Determine the (X, Y) coordinate at the center of the cell enclosing the given text.  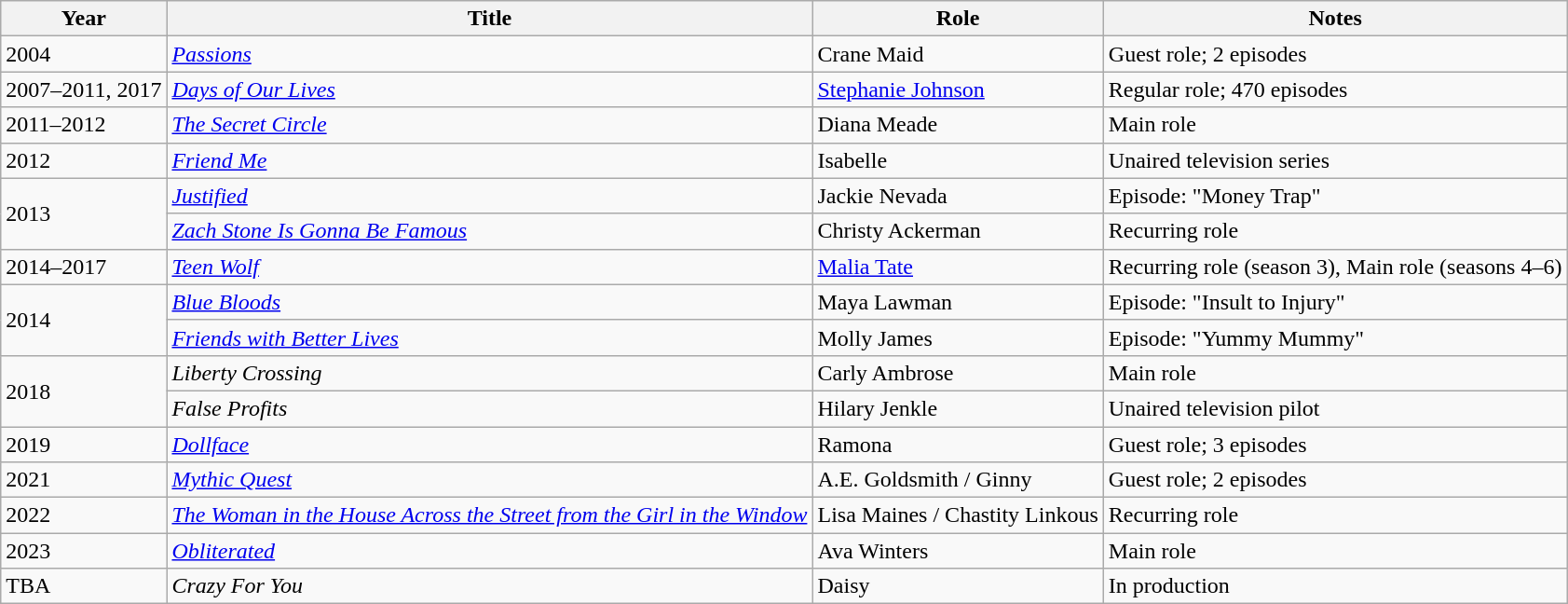
Crazy For You (490, 586)
Blue Bloods (490, 302)
Days of Our Lives (490, 89)
2007–2011, 2017 (84, 89)
2014–2017 (84, 267)
Friends with Better Lives (490, 337)
Liberty Crossing (490, 373)
Christy Ackerman (958, 231)
Recurring role (season 3), Main role (seasons 4–6) (1335, 267)
Episode: "Insult to Injury" (1335, 302)
2012 (84, 160)
2021 (84, 480)
In production (1335, 586)
2013 (84, 213)
Crane Maid (958, 54)
Hilary Jenkle (958, 408)
2011–2012 (84, 125)
Episode: "Money Trap" (1335, 196)
2022 (84, 515)
Malia Tate (958, 267)
Jackie Nevada (958, 196)
Ava Winters (958, 551)
2004 (84, 54)
Justified (490, 196)
Episode: "Yummy Mummy" (1335, 337)
A.E. Goldsmith / Ginny (958, 480)
Zach Stone Is Gonna Be Famous (490, 231)
Ramona (958, 445)
TBA (84, 586)
Obliterated (490, 551)
Mythic Quest (490, 480)
Daisy (958, 586)
Teen Wolf (490, 267)
Dollface (490, 445)
2014 (84, 320)
Lisa Maines / Chastity Linkous (958, 515)
Maya Lawman (958, 302)
Isabelle (958, 160)
2018 (84, 391)
Diana Meade (958, 125)
Carly Ambrose (958, 373)
Friend Me (490, 160)
Year (84, 19)
Title (490, 19)
Guest role; 3 episodes (1335, 445)
False Profits (490, 408)
The Woman in the House Across the Street from the Girl in the Window (490, 515)
Passions (490, 54)
2019 (84, 445)
Notes (1335, 19)
Unaired television series (1335, 160)
Role (958, 19)
Stephanie Johnson (958, 89)
2023 (84, 551)
The Secret Circle (490, 125)
Molly James (958, 337)
Unaired television pilot (1335, 408)
Regular role; 470 episodes (1335, 89)
